Locate the cell with the specified text and output its (X, Y) center coordinate. 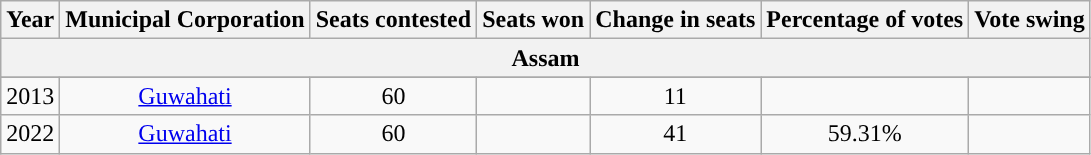
Municipal Corporation (185, 20)
11 (676, 96)
2022 (30, 134)
Vote swing (1030, 20)
Year (30, 20)
Seats won (534, 20)
Assam (546, 58)
59.31% (865, 134)
41 (676, 134)
Seats contested (393, 20)
Percentage of votes (865, 20)
Change in seats (676, 20)
2013 (30, 96)
